Return [x, y] of the center of cell containing provided text 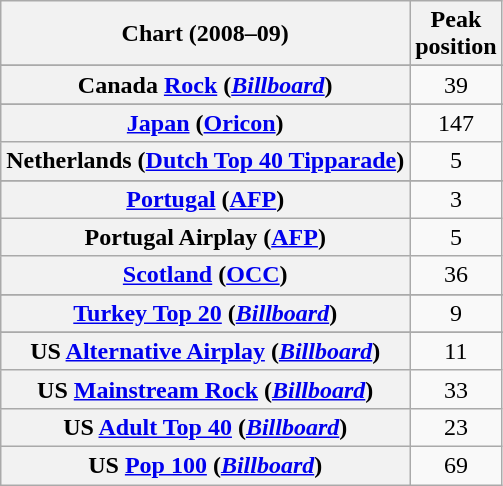
Chart (2008–09) [206, 34]
Scotland (OCC) [206, 275]
39 [456, 85]
9 [456, 313]
US Pop 100 (Billboard) [206, 465]
Netherlands (Dutch Top 40 Tipparade) [206, 161]
Japan (Oricon) [206, 123]
US Alternative Airplay (Billboard) [206, 351]
Portugal Airplay (AFP) [206, 237]
33 [456, 389]
3 [456, 199]
US Mainstream Rock (Billboard) [206, 389]
Peakposition [456, 34]
Canada Rock (Billboard) [206, 85]
Turkey Top 20 (Billboard) [206, 313]
Portugal (AFP) [206, 199]
11 [456, 351]
69 [456, 465]
US Adult Top 40 (Billboard) [206, 427]
23 [456, 427]
147 [456, 123]
36 [456, 275]
